Provide the (x, y) coordinate of the cell's center where the given text is located.  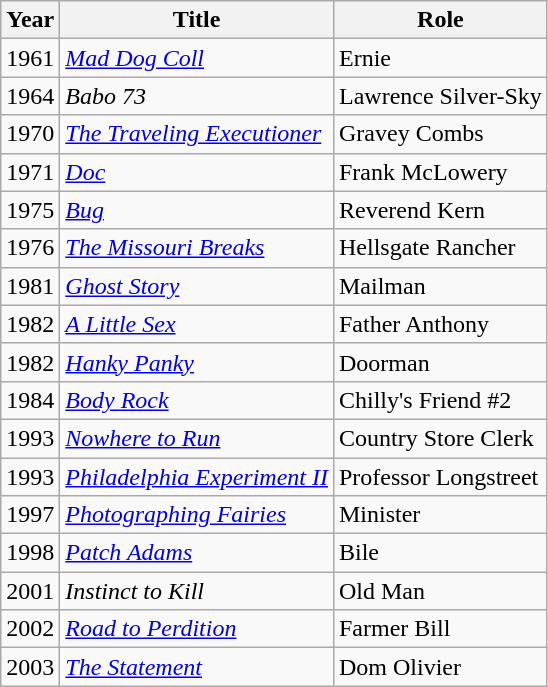
Hanky Panky (197, 362)
Title (197, 20)
1961 (30, 58)
2002 (30, 629)
Role (440, 20)
Bile (440, 553)
1971 (30, 172)
Doorman (440, 362)
Bug (197, 210)
Mad Dog Coll (197, 58)
The Statement (197, 667)
Road to Perdition (197, 629)
Reverend Kern (440, 210)
1964 (30, 96)
Ghost Story (197, 286)
Mailman (440, 286)
Photographing Fairies (197, 515)
Philadelphia Experiment II (197, 477)
1976 (30, 248)
1970 (30, 134)
1975 (30, 210)
Dom Olivier (440, 667)
The Traveling Executioner (197, 134)
Babo 73 (197, 96)
Nowhere to Run (197, 438)
Frank McLowery (440, 172)
Lawrence Silver-Sky (440, 96)
Father Anthony (440, 324)
A Little Sex (197, 324)
Minister (440, 515)
Chilly's Friend #2 (440, 400)
Patch Adams (197, 553)
Body Rock (197, 400)
Gravey Combs (440, 134)
1997 (30, 515)
Instinct to Kill (197, 591)
Professor Longstreet (440, 477)
Hellsgate Rancher (440, 248)
Farmer Bill (440, 629)
1981 (30, 286)
The Missouri Breaks (197, 248)
Country Store Clerk (440, 438)
1984 (30, 400)
Old Man (440, 591)
1998 (30, 553)
Ernie (440, 58)
Year (30, 20)
2001 (30, 591)
Doc (197, 172)
2003 (30, 667)
